From the cell containing the given text, extract its center point as (X, Y) coordinate. 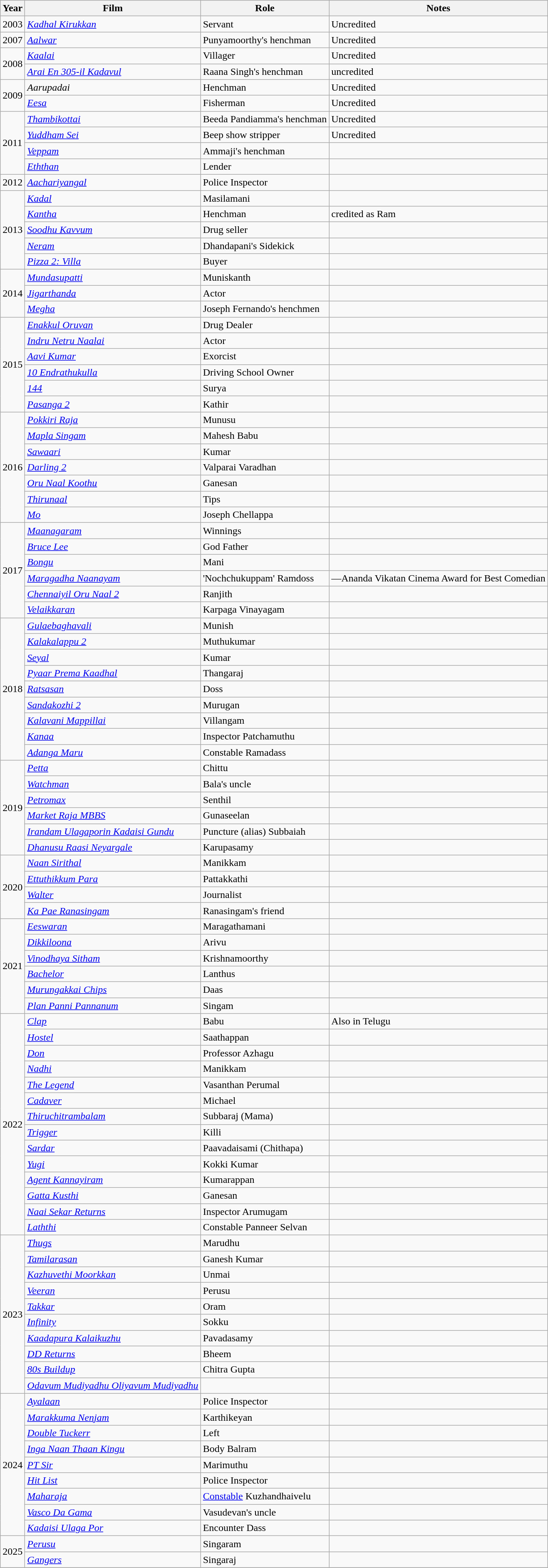
Ratsasan (113, 689)
2009 (12, 95)
Drug Dealer (265, 325)
Ettuthikkum Para (113, 879)
Don (113, 1053)
Lanthus (265, 974)
Thirunaal (113, 499)
Villager (265, 56)
Market Raja MBBS (113, 816)
Vasudevan's uncle (265, 1512)
Aachariyangal (113, 182)
Pavadasamy (265, 1338)
2021 (12, 966)
Cadaver (113, 1101)
Tips (265, 499)
Oram (265, 1306)
Oru Naal Koothu (113, 483)
Paavadaisami (Chithapa) (265, 1148)
Thambikottai (113, 119)
Karupasamy (265, 847)
Film (113, 8)
Inspector Patchamuthu (265, 737)
Singam (265, 1006)
Kanaa (113, 737)
Veppam (113, 151)
Encounter Dass (265, 1528)
Bala's uncle (265, 784)
Takkar (113, 1306)
credited as Ram (439, 214)
2008 (12, 64)
Constable Panneer Selvan (265, 1227)
Walter (113, 895)
Murungakkai Chips (113, 990)
Left (265, 1433)
144 (113, 388)
Kokki Kumar (265, 1164)
Pattakkathi (265, 879)
Villangam (265, 721)
Agent Kannayiram (113, 1180)
Marudhu (265, 1243)
Enakkul Oruvan (113, 325)
Buyer (265, 262)
Professor Azhagu (265, 1053)
Aavi Kumar (113, 356)
Raana Singh's henchman (265, 72)
Soodhu Kavvum (113, 230)
Maragathamani (265, 926)
Sandakozhi 2 (113, 705)
Servant (265, 24)
Arivu (265, 942)
Joseph Chellappa (265, 515)
Ka Pae Ranasingam (113, 910)
Nadhi (113, 1069)
Exorcist (265, 356)
Seyal (113, 657)
Mo (113, 515)
10 Endrathukulla (113, 372)
Lender (265, 166)
Singaram (265, 1544)
Kumarappan (265, 1180)
Kathir (265, 404)
Kalakalappu 2 (113, 641)
Kaalai (113, 56)
2024 (12, 1465)
Hostel (113, 1037)
Ayalaan (113, 1401)
Veeran (113, 1291)
Megha (113, 309)
Petromax (113, 800)
2025 (12, 1552)
Dhandapani's Sidekick (265, 246)
Murugan (265, 705)
2013 (12, 230)
Ammaji's henchman (265, 151)
Tamilarasan (113, 1259)
Year (12, 8)
Also in Telugu (439, 1021)
Darling 2 (113, 467)
Journalist (265, 895)
Inga Naan Thaan Kingu (113, 1449)
Munusu (265, 420)
2020 (12, 887)
2003 (12, 24)
Marimuthu (265, 1464)
Yugi (113, 1164)
Arai En 305-il Kadavul (113, 72)
Kadaisi Ulaga Por (113, 1528)
Aarupadai (113, 87)
Thugs (113, 1243)
Dikkiloona (113, 942)
Winnings (265, 531)
Laththi (113, 1227)
Odavum Mudiyadhu Oliyavum Mudiyadhu (113, 1385)
Vasco Da Gama (113, 1512)
Babu (265, 1021)
—Ananda Vikatan Cinema Award for Best Comedian (439, 578)
Eesa (113, 103)
Muniskanth (265, 277)
2015 (12, 364)
Surya (265, 388)
Chittu (265, 768)
Irandam Ulagaporin Kadaisi Gundu (113, 831)
Fisherman (265, 103)
Bongu (113, 562)
Gangers (113, 1560)
Yuddham Sei (113, 135)
Senthil (265, 800)
Inspector Arumugam (265, 1212)
2007 (12, 40)
Watchman (113, 784)
Body Balram (265, 1449)
Indru Netru Naalai (113, 341)
Clap (113, 1021)
Sawaari (113, 451)
Constable Kuzhandhaivelu (265, 1496)
Beep show stripper (265, 135)
Mundasupatti (113, 277)
Bachelor (113, 974)
Saathappan (265, 1037)
God Father (265, 547)
Petta (113, 768)
Pasanga 2 (113, 404)
Aalwar (113, 40)
Pizza 2: Villa (113, 262)
2012 (12, 182)
Vinodhaya Sitham (113, 958)
Adanga Maru (113, 752)
Karthikeyan (265, 1417)
Neram (113, 246)
2018 (12, 689)
Naan Sirithal (113, 863)
Munish (265, 626)
Gulaebaghavali (113, 626)
Kantha (113, 214)
Killi (265, 1132)
Chitra Gupta (265, 1370)
Bheem (265, 1354)
Double Tuckerr (113, 1433)
2023 (12, 1314)
Kadhal Kirukkan (113, 24)
2019 (12, 808)
Trigger (113, 1132)
Gatta Kusthi (113, 1195)
Constable Ramadass (265, 752)
Eththan (113, 166)
Masilamani (265, 198)
Marakkuma Nenjam (113, 1417)
Naai Sekar Returns (113, 1212)
Valparai Varadhan (265, 467)
Dhanusu Raasi Neyargale (113, 847)
The Legend (113, 1085)
Michael (265, 1101)
Puncture (alias) Subbaiah (265, 831)
'Nochchukuppam' Ramdoss (265, 578)
Joseph Fernando's henchmen (265, 309)
Ganesh Kumar (265, 1259)
Bruce Lee (113, 547)
PT Sir (113, 1464)
Karpaga Vinayagam (265, 610)
Muthukumar (265, 641)
Maanagaram (113, 531)
Punyamoorthy's henchman (265, 40)
Daas (265, 990)
Infinity (113, 1322)
2011 (12, 143)
Unmai (265, 1275)
Sardar (113, 1148)
Notes (439, 8)
Thiruchitrambalam (113, 1116)
Maharaja (113, 1496)
Kadal (113, 198)
Singaraj (265, 1560)
Driving School Owner (265, 372)
Kazhuvethi Moorkkan (113, 1275)
uncredited (439, 72)
Sokku (265, 1322)
Pyaar Prema Kaadhal (113, 673)
Ranjith (265, 594)
Drug seller (265, 230)
Beeda Pandiamma's henchman (265, 119)
Eeswaran (113, 926)
Thangaraj (265, 673)
Plan Panni Pannanum (113, 1006)
Subbaraj (Mama) (265, 1116)
Jigarthanda (113, 293)
Maragadha Naanayam (113, 578)
Chennaiyil Oru Naal 2 (113, 594)
Hit List (113, 1481)
DD Returns (113, 1354)
2017 (12, 570)
Velaikkaran (113, 610)
2022 (12, 1125)
Krishnamoorthy (265, 958)
Vasanthan Perumal (265, 1085)
Ranasingam's friend (265, 910)
Role (265, 8)
Mani (265, 562)
Kaadapura Kalaikuzhu (113, 1338)
Doss (265, 689)
2016 (12, 467)
2014 (12, 293)
Pokkiri Raja (113, 420)
Mapla Singam (113, 435)
Mahesh Babu (265, 435)
Gunaseelan (265, 816)
Kalavani Mappillai (113, 721)
80s Buildup (113, 1370)
